Pinpoint the cell where the given text exists, returning its [x, y] midpoint coordinate. 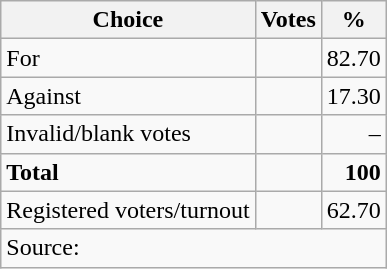
Invalid/blank votes [128, 134]
Votes [288, 20]
Total [128, 172]
Registered voters/turnout [128, 210]
17.30 [354, 96]
Source: [194, 248]
% [354, 20]
For [128, 58]
82.70 [354, 58]
100 [354, 172]
Against [128, 96]
– [354, 134]
62.70 [354, 210]
Choice [128, 20]
